For the text-containing cell, return its midpoint in [x, y] coordinate format. 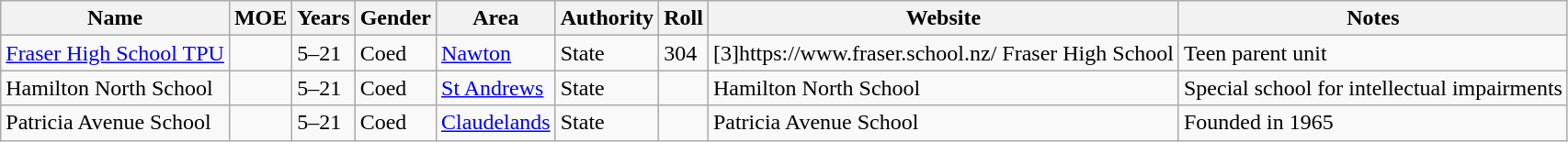
Website [943, 18]
Roll [684, 18]
Notes [1373, 18]
Area [496, 18]
Fraser High School TPU [116, 53]
Teen parent unit [1373, 53]
St Andrews [496, 88]
Gender [395, 18]
MOE [260, 18]
Years [324, 18]
Authority [607, 18]
[3]https://www.fraser.school.nz/ Fraser High School [943, 53]
Special school for intellectual impairments [1373, 88]
Nawton [496, 53]
304 [684, 53]
Claudelands [496, 123]
Founded in 1965 [1373, 123]
Name [116, 18]
